Pinpoint the cell where the given text exists, returning its [X, Y] midpoint coordinate. 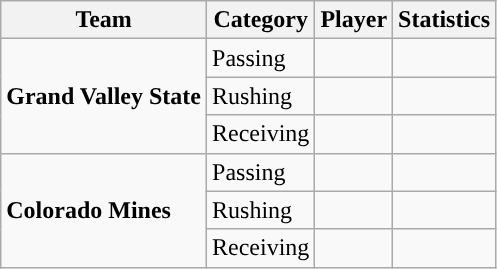
Category [261, 20]
Grand Valley State [104, 96]
Team [104, 20]
Statistics [444, 20]
Colorado Mines [104, 210]
Player [354, 20]
